Return the (x, y) coordinate for the center point of the cell that contains the specified text.  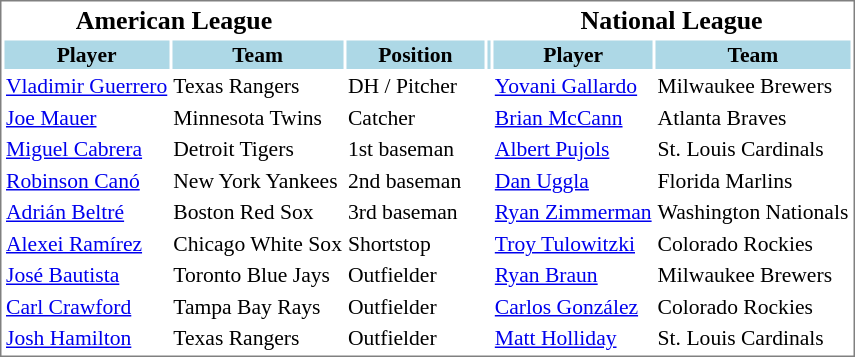
Boston Red Sox (258, 212)
Position (415, 54)
Adrián Beltré (86, 212)
Detroit Tigers (258, 149)
Minnesota Twins (258, 118)
Robinson Canó (86, 180)
Carl Crawford (86, 306)
DH / Pitcher (415, 86)
American League (174, 20)
Washington Nationals (753, 212)
Catcher (415, 118)
Shortstop (415, 244)
Carlos González (573, 306)
2nd baseman (415, 180)
Dan Uggla (573, 180)
Ryan Braun (573, 275)
Troy Tulowitzki (573, 244)
Alexei Ramírez (86, 244)
Yovani Gallardo (573, 86)
3rd baseman (415, 212)
José Bautista (86, 275)
Florida Marlins (753, 180)
1st baseman (415, 149)
Vladimir Guerrero (86, 86)
Brian McCann (573, 118)
National League (672, 20)
Joe Mauer (86, 118)
Miguel Cabrera (86, 149)
Ryan Zimmerman (573, 212)
Albert Pujols (573, 149)
Atlanta Braves (753, 118)
Toronto Blue Jays (258, 275)
Tampa Bay Rays (258, 306)
New York Yankees (258, 180)
Chicago White Sox (258, 244)
Matt Holliday (573, 338)
Josh Hamilton (86, 338)
